Provide the (X, Y) coordinate of the cell's center where the given text is located.  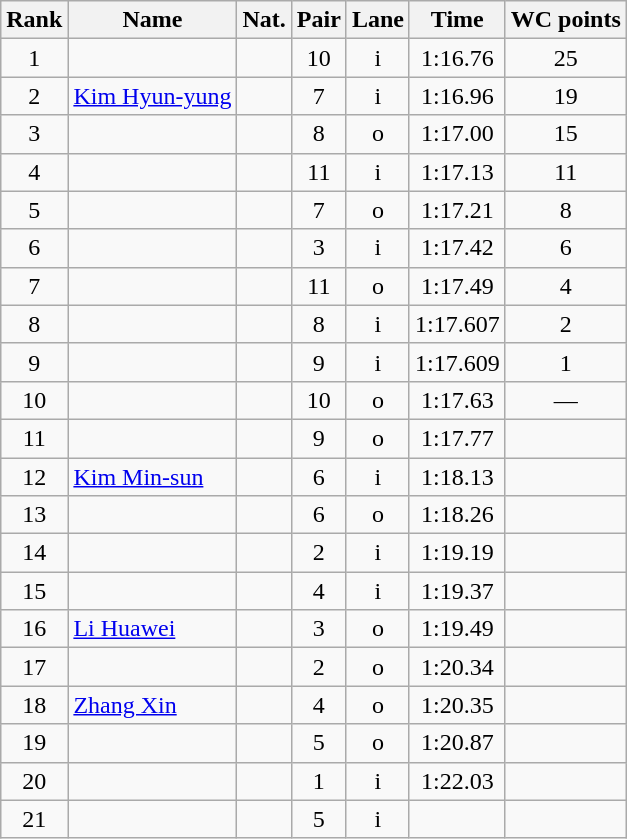
1:20.87 (457, 743)
Nat. (264, 20)
WC points (566, 20)
1:22.03 (457, 781)
1:17.63 (457, 400)
1:19.49 (457, 629)
1:19.19 (457, 553)
1:20.34 (457, 667)
25 (566, 58)
1:19.37 (457, 591)
Rank (34, 20)
1:17.21 (457, 210)
Lane (378, 20)
1:17.42 (457, 248)
Kim Hyun-yung (152, 96)
1:17.607 (457, 324)
1:20.35 (457, 705)
— (566, 400)
1:17.49 (457, 286)
1:17.609 (457, 362)
14 (34, 553)
12 (34, 477)
Time (457, 20)
13 (34, 515)
1:16.96 (457, 96)
Zhang Xin (152, 705)
Li Huawei (152, 629)
1:18.13 (457, 477)
Pair (318, 20)
Kim Min-sun (152, 477)
20 (34, 781)
18 (34, 705)
17 (34, 667)
1:17.00 (457, 134)
16 (34, 629)
Name (152, 20)
1:18.26 (457, 515)
1:17.77 (457, 438)
21 (34, 819)
1:16.76 (457, 58)
1:17.13 (457, 172)
